Search for the cell housing the specified text and yield its (x, y) center coordinate. 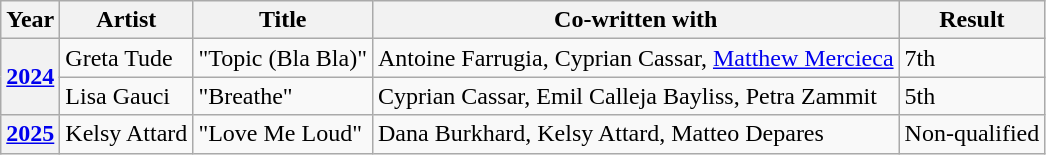
2025 (30, 134)
Antoine Farrugia, Cyprian Cassar, Matthew Mercieca (636, 58)
Kelsy Attard (126, 134)
Year (30, 20)
Lisa Gauci (126, 96)
"Breathe" (283, 96)
Co-written with (636, 20)
5th (972, 96)
2024 (30, 77)
"Love Me Loud" (283, 134)
"Topic (Bla Bla)" (283, 58)
Result (972, 20)
Artist (126, 20)
Title (283, 20)
Cyprian Cassar, Emil Calleja Bayliss, Petra Zammit (636, 96)
Dana Burkhard, Kelsy Attard, Matteo Depares (636, 134)
Greta Tude (126, 58)
7th (972, 58)
Non-qualified (972, 134)
